Identify which cell holds the provided text, then report its (X, Y) central coordinate. 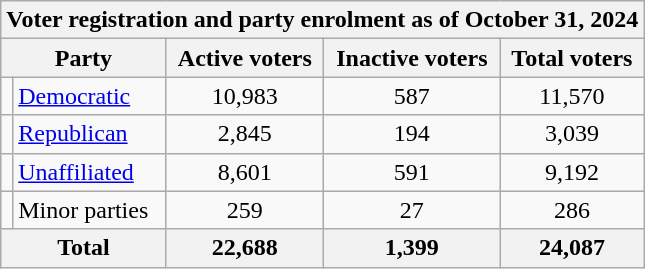
Unaffiliated (90, 172)
2,845 (245, 134)
259 (245, 210)
Democratic (90, 96)
9,192 (572, 172)
Voter registration and party enrolment as of October 31, 2024 (322, 20)
Republican (90, 134)
10,983 (245, 96)
22,688 (245, 248)
Minor parties (90, 210)
Total (84, 248)
Inactive voters (412, 58)
24,087 (572, 248)
194 (412, 134)
286 (572, 210)
3,039 (572, 134)
587 (412, 96)
Party (84, 58)
27 (412, 210)
Active voters (245, 58)
1,399 (412, 248)
591 (412, 172)
11,570 (572, 96)
Total voters (572, 58)
8,601 (245, 172)
